Identify which cell holds the provided text, then report its [x, y] central coordinate. 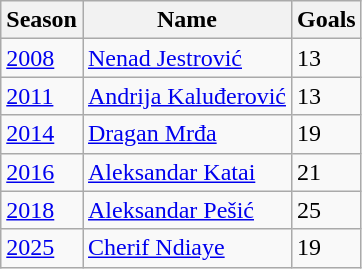
Aleksandar Katai [186, 172]
Season [42, 20]
2025 [42, 248]
2018 [42, 210]
Aleksandar Pešić [186, 210]
Goals [326, 20]
2016 [42, 172]
Nenad Jestrović [186, 58]
Cherif Ndiaye [186, 248]
2011 [42, 96]
25 [326, 210]
Name [186, 20]
2008 [42, 58]
21 [326, 172]
Dragan Mrđa [186, 134]
Andrija Kaluđerović [186, 96]
2014 [42, 134]
